Locate the cell with the specified text and output its (X, Y) center coordinate. 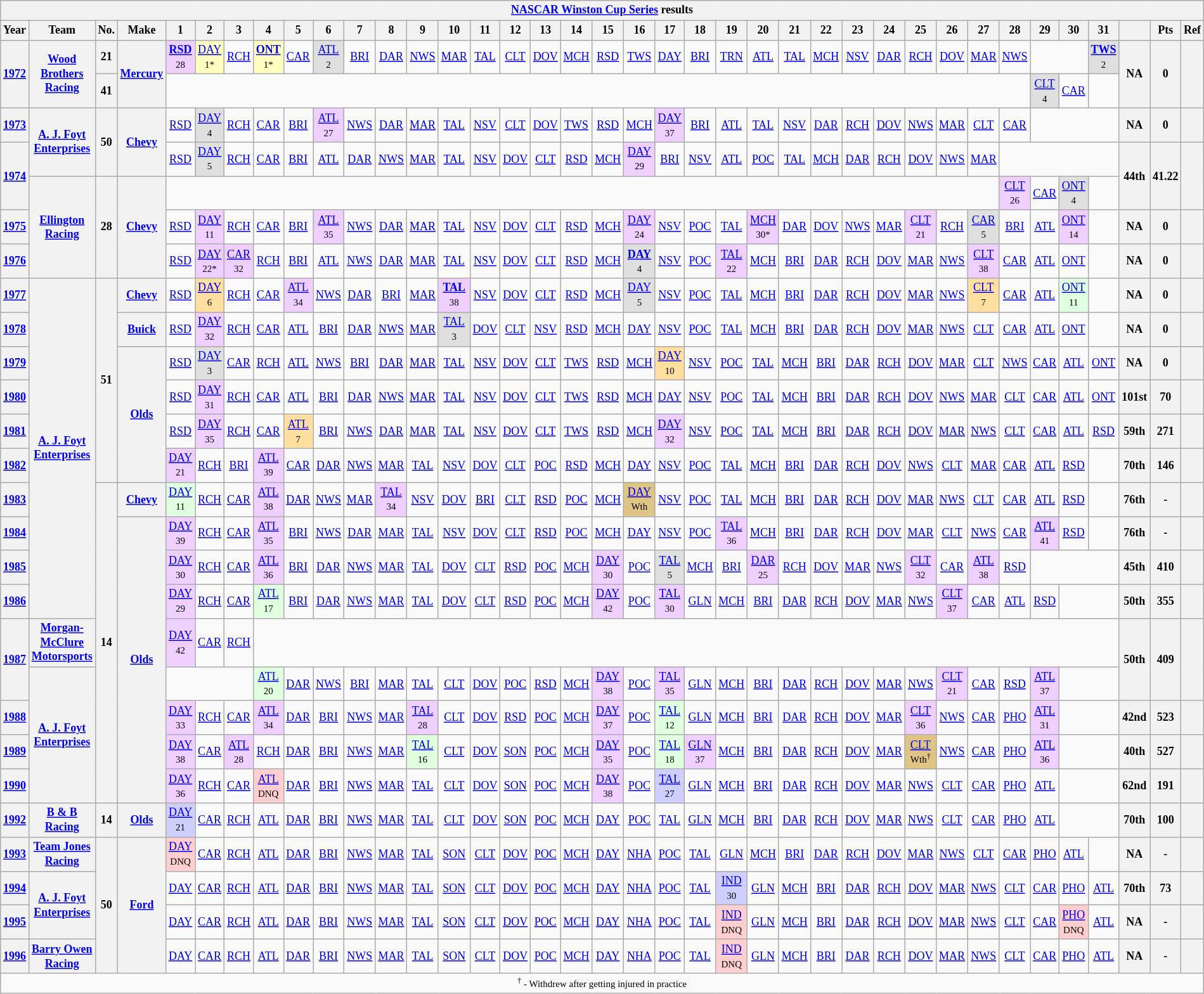
3 (239, 30)
1986 (15, 602)
70 (1165, 397)
1995 (15, 922)
ATL37 (1045, 684)
Buick (141, 329)
11 (485, 30)
26 (952, 30)
1985 (15, 567)
ATL39 (268, 465)
1988 (15, 718)
TWS2 (1103, 57)
Morgan-McClure Motorsports (62, 643)
ATL28 (239, 752)
Mercury (141, 74)
TAL16 (423, 752)
10 (454, 30)
5 (298, 30)
Team (62, 30)
DAY36 (181, 786)
CLT26 (1014, 193)
7 (359, 30)
Wood Brothers Racing (62, 74)
TAL5 (670, 567)
1 (181, 30)
1975 (15, 227)
ATL17 (268, 602)
TAL30 (670, 602)
6 (328, 30)
ATL41 (1045, 533)
1974 (15, 176)
100 (1165, 820)
2 (210, 30)
16 (640, 30)
1992 (15, 820)
TAL28 (423, 718)
191 (1165, 786)
Ford (141, 905)
101st (1135, 397)
CLT36 (921, 718)
20 (763, 30)
B & B Racing (62, 820)
41.22 (1165, 176)
40th (1135, 752)
41 (107, 91)
18 (700, 30)
1996 (15, 957)
TAL27 (670, 786)
527 (1165, 752)
Make (141, 30)
1983 (15, 500)
ATL20 (268, 684)
Pts (1165, 30)
12 (515, 30)
ATL2 (328, 57)
44th (1135, 176)
1994 (15, 888)
15 (608, 30)
4 (268, 30)
523 (1165, 718)
DAY1* (210, 57)
1977 (15, 295)
TAL36 (732, 533)
ATL27 (328, 125)
TAL35 (670, 684)
CLT32 (921, 567)
CLT7 (983, 295)
CLTWth† (921, 752)
19 (732, 30)
410 (1165, 567)
CLT37 (952, 602)
31 (1103, 30)
CAR5 (983, 227)
ATL31 (1045, 718)
Team Jones Racing (62, 855)
ONT14 (1074, 227)
45th (1135, 567)
146 (1165, 465)
CAR32 (239, 261)
ONT1* (268, 57)
1990 (15, 786)
59th (1135, 431)
ATLDNQ (268, 786)
30 (1074, 30)
Year (15, 30)
DAY22* (210, 261)
42nd (1135, 718)
RSD28 (181, 57)
24 (889, 30)
MCH30* (763, 227)
TAL3 (454, 329)
ONT4 (1074, 193)
IND30 (732, 888)
29 (1045, 30)
271 (1165, 431)
1993 (15, 855)
TAL34 (391, 500)
TAL38 (454, 295)
1984 (15, 533)
DAYWth (640, 500)
13 (545, 30)
1981 (15, 431)
ATL7 (298, 431)
1972 (15, 74)
DAY24 (640, 227)
DAR25 (763, 567)
27 (983, 30)
17 (670, 30)
73 (1165, 888)
62nd (1135, 786)
NASCAR Winston Cup Series results (602, 10)
CLT38 (983, 261)
409 (1165, 660)
9 (423, 30)
1989 (15, 752)
TRN (732, 57)
1987 (15, 660)
DAY6 (210, 295)
ONT11 (1074, 295)
355 (1165, 602)
No. (107, 30)
TAL12 (670, 718)
DAY3 (210, 363)
PHODNQ (1074, 922)
† - Withdrew after getting injured in practice (602, 983)
TAL18 (670, 752)
Ellington Racing (62, 227)
DAYDNQ (181, 855)
1979 (15, 363)
DAY31 (210, 397)
DAY39 (181, 533)
DAY33 (181, 718)
1973 (15, 125)
GLN37 (700, 752)
CLT4 (1045, 91)
Barry Owen Racing (62, 957)
1980 (15, 397)
51 (107, 380)
1976 (15, 261)
1982 (15, 465)
25 (921, 30)
DAY10 (670, 363)
Ref (1193, 30)
23 (858, 30)
TAL22 (732, 261)
8 (391, 30)
22 (826, 30)
1978 (15, 329)
